For the text-containing cell, return its midpoint in [X, Y] coordinate format. 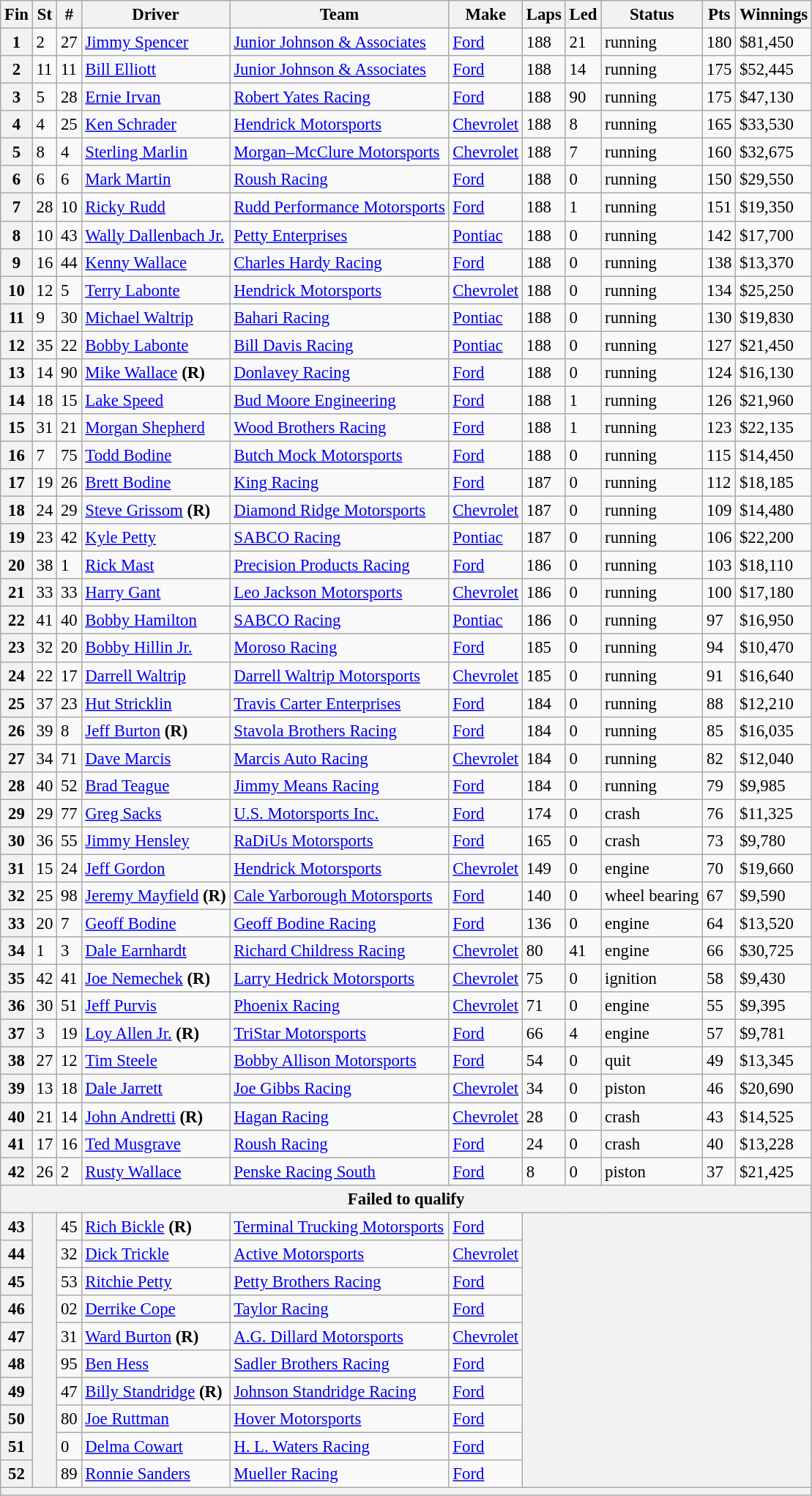
Kenny Wallace [155, 262]
Rich Bickle (R) [155, 1226]
77 [69, 813]
wheel bearing [652, 896]
Rick Mast [155, 566]
$30,725 [774, 951]
Robert Yates Racing [340, 97]
Billy Standridge (R) [155, 1392]
$13,370 [774, 262]
76 [719, 813]
Ronnie Sanders [155, 1474]
Geoff Bodine [155, 924]
Hover Motorsports [340, 1419]
Petty Brothers Racing [340, 1281]
Failed to qualify [406, 1199]
# [69, 15]
140 [543, 896]
Ernie Irvan [155, 97]
Laps [543, 15]
Michael Waltrip [155, 317]
$18,185 [774, 483]
$9,985 [774, 786]
Stavola Brothers Racing [340, 730]
$16,640 [774, 675]
Led [583, 15]
Ritchie Petty [155, 1281]
174 [543, 813]
$16,950 [774, 621]
142 [719, 235]
109 [719, 511]
ignition [652, 979]
Morgan Shepherd [155, 428]
73 [719, 841]
Kyle Petty [155, 538]
Donlavey Racing [340, 373]
Marcis Auto Racing [340, 758]
Jimmy Spencer [155, 42]
$47,130 [774, 97]
$33,530 [774, 125]
58 [719, 979]
79 [719, 786]
Joe Gibbs Racing [340, 1089]
$21,960 [774, 400]
Penske Racing South [340, 1171]
$29,550 [774, 179]
82 [719, 758]
180 [719, 42]
70 [719, 868]
Diamond Ridge Motorsports [340, 511]
150 [719, 179]
Dave Marcis [155, 758]
138 [719, 262]
Derrike Cope [155, 1309]
Bobby Hillin Jr. [155, 648]
67 [719, 896]
$9,430 [774, 979]
Jeff Burton (R) [155, 730]
$18,110 [774, 566]
Richard Childress Racing [340, 951]
Larry Hedrick Motorsports [340, 979]
H. L. Waters Racing [340, 1447]
John Andretti (R) [155, 1117]
126 [719, 400]
$13,228 [774, 1144]
Bill Elliott [155, 70]
Bahari Racing [340, 317]
Harry Gant [155, 593]
Charles Hardy Racing [340, 262]
Team [340, 15]
Sterling Marlin [155, 152]
Wood Brothers Racing [340, 428]
88 [719, 703]
112 [719, 483]
$9,781 [774, 1034]
A.G. Dillard Motorsports [340, 1336]
$9,395 [774, 1006]
64 [719, 924]
151 [719, 207]
Johnson Standridge Racing [340, 1392]
Dale Jarrett [155, 1089]
$16,035 [774, 730]
97 [719, 621]
115 [719, 455]
TriStar Motorsports [340, 1034]
$32,675 [774, 152]
48 [17, 1364]
Bobby Labonte [155, 345]
$14,480 [774, 511]
124 [719, 373]
134 [719, 290]
149 [543, 868]
Loy Allen Jr. (R) [155, 1034]
123 [719, 428]
Jeff Gordon [155, 868]
98 [69, 896]
Lake Speed [155, 400]
Morgan–McClure Motorsports [340, 152]
Darrell Waltrip Motorsports [340, 675]
King Racing [340, 483]
130 [719, 317]
85 [719, 730]
Delma Cowart [155, 1447]
Geoff Bodine Racing [340, 924]
103 [719, 566]
$9,780 [774, 841]
Driver [155, 15]
$81,450 [774, 42]
106 [719, 538]
Ward Burton (R) [155, 1336]
Moroso Racing [340, 648]
Travis Carter Enterprises [340, 703]
Bud Moore Engineering [340, 400]
$21,425 [774, 1171]
$13,520 [774, 924]
89 [69, 1474]
Hagan Racing [340, 1117]
Petty Enterprises [340, 235]
$22,135 [774, 428]
$16,130 [774, 373]
U.S. Motorsports Inc. [340, 813]
Rudd Performance Motorsports [340, 207]
91 [719, 675]
Active Motorsports [340, 1254]
$20,690 [774, 1089]
53 [69, 1281]
95 [69, 1364]
Mark Martin [155, 179]
Darrell Waltrip [155, 675]
$52,445 [774, 70]
Brett Bodine [155, 483]
50 [17, 1419]
Jimmy Means Racing [340, 786]
$17,700 [774, 235]
Ben Hess [155, 1364]
Winnings [774, 15]
Bobby Allison Motorsports [340, 1062]
Make [485, 15]
Dale Earnhardt [155, 951]
Butch Mock Motorsports [340, 455]
Terminal Trucking Motorsports [340, 1226]
Precision Products Racing [340, 566]
Jeff Purvis [155, 1006]
Phoenix Racing [340, 1006]
Greg Sacks [155, 813]
Ricky Rudd [155, 207]
94 [719, 648]
Pts [719, 15]
02 [69, 1309]
quit [652, 1062]
$13,345 [774, 1062]
$14,450 [774, 455]
Terry Labonte [155, 290]
Hut Stricklin [155, 703]
54 [543, 1062]
$17,180 [774, 593]
160 [719, 152]
St [44, 15]
Status [652, 15]
Dick Trickle [155, 1254]
Bill Davis Racing [340, 345]
$22,200 [774, 538]
Ted Musgrave [155, 1144]
Wally Dallenbach Jr. [155, 235]
$11,325 [774, 813]
Tim Steele [155, 1062]
RaDiUs Motorsports [340, 841]
$19,660 [774, 868]
Mueller Racing [340, 1474]
Fin [17, 15]
Jimmy Hensley [155, 841]
$9,590 [774, 896]
Todd Bodine [155, 455]
$10,470 [774, 648]
$19,830 [774, 317]
Taylor Racing [340, 1309]
$12,040 [774, 758]
Joe Nemechek (R) [155, 979]
Mike Wallace (R) [155, 373]
Jeremy Mayfield (R) [155, 896]
100 [719, 593]
Leo Jackson Motorsports [340, 593]
136 [543, 924]
Cale Yarborough Motorsports [340, 896]
Joe Ruttman [155, 1419]
$12,210 [774, 703]
$21,450 [774, 345]
Brad Teague [155, 786]
127 [719, 345]
57 [719, 1034]
Steve Grissom (R) [155, 511]
$19,350 [774, 207]
$14,525 [774, 1117]
Rusty Wallace [155, 1171]
Sadler Brothers Racing [340, 1364]
Ken Schrader [155, 125]
Bobby Hamilton [155, 621]
$25,250 [774, 290]
